Extract the [x, y] coordinate from the center of the cell holding the provided text.  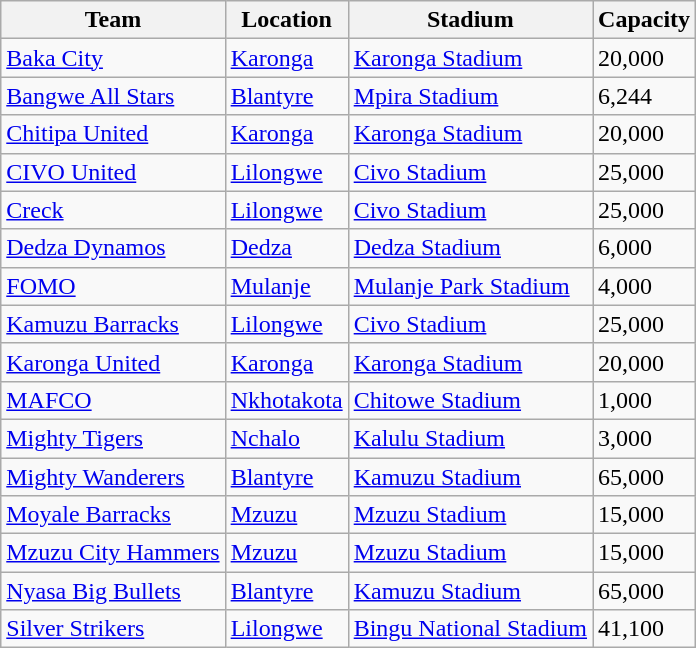
Mpira Stadium [470, 96]
Chitipa United [113, 134]
Karonga United [113, 362]
1,000 [644, 400]
Mzuzu City Hammers [113, 553]
Nyasa Big Bullets [113, 591]
Stadium [470, 20]
Mulanje [286, 286]
Dedza Stadium [470, 248]
Mighty Tigers [113, 438]
3,000 [644, 438]
Nkhotakota [286, 400]
41,100 [644, 629]
4,000 [644, 286]
Team [113, 20]
CIVO United [113, 172]
Baka City [113, 58]
Location [286, 20]
Nchalo [286, 438]
Capacity [644, 20]
Chitowe Stadium [470, 400]
Dedza [286, 248]
Mighty Wanderers [113, 477]
Dedza Dynamos [113, 248]
6,000 [644, 248]
FOMO [113, 286]
MAFCO [113, 400]
Moyale Barracks [113, 515]
Creck [113, 210]
Silver Strikers [113, 629]
Bingu National Stadium [470, 629]
Mulanje Park Stadium [470, 286]
Bangwe All Stars [113, 96]
Kalulu Stadium [470, 438]
Kamuzu Barracks [113, 324]
6,244 [644, 96]
